From the cell containing the given text, extract its center point as (x, y) coordinate. 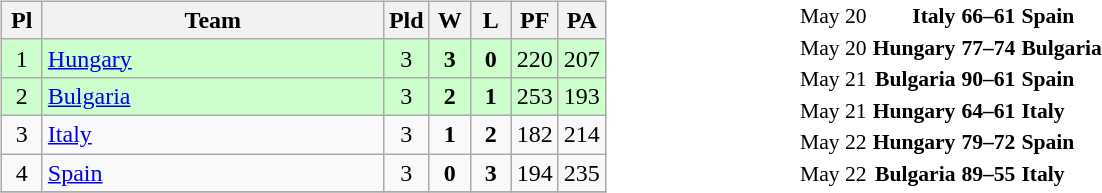
235 (582, 173)
PF (534, 20)
66–61 (988, 16)
PA (582, 20)
182 (534, 134)
214 (582, 134)
79–72 (988, 142)
77–74 (988, 47)
Pld (406, 20)
89–55 (988, 173)
64–61 (988, 110)
220 (534, 58)
194 (534, 173)
4 (22, 173)
Pl (22, 20)
90–61 (988, 79)
W (450, 20)
L (490, 20)
253 (534, 96)
Team (212, 20)
193 (582, 96)
Spain (212, 173)
207 (582, 58)
